Search for the cell housing the specified text and yield its [X, Y] center coordinate. 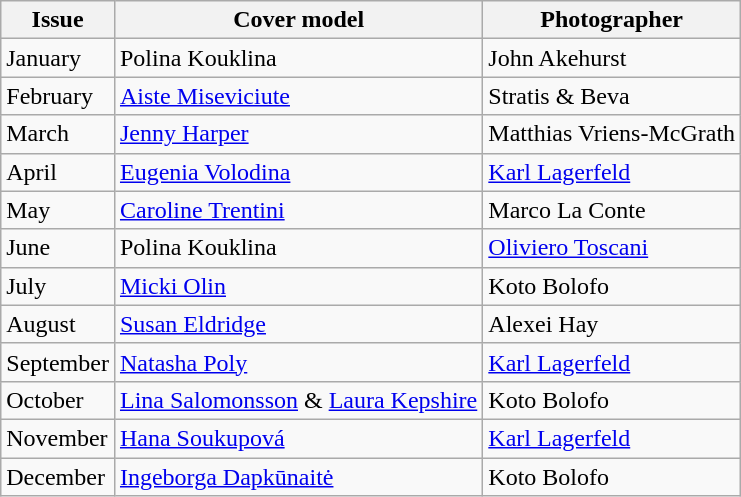
Aiste Miseviciute [298, 96]
Photographer [612, 20]
Marco La Conte [612, 210]
March [58, 134]
Issue [58, 20]
May [58, 210]
Micki Olin [298, 286]
Ingeborga Dapkūnaitė [298, 477]
June [58, 248]
July [58, 286]
Eugenia Volodina [298, 172]
January [58, 58]
February [58, 96]
Cover model [298, 20]
Oliviero Toscani [612, 248]
Lina Salomonsson & Laura Kepshire [298, 400]
Susan Eldridge [298, 324]
Alexei Hay [612, 324]
April [58, 172]
Matthias Vriens-McGrath [612, 134]
Stratis & Beva [612, 96]
Natasha Poly [298, 362]
October [58, 400]
November [58, 438]
September [58, 362]
Hana Soukupová [298, 438]
John Akehurst [612, 58]
August [58, 324]
December [58, 477]
Caroline Trentini [298, 210]
Jenny Harper [298, 134]
